From the cell containing the given text, extract its center point as (x, y) coordinate. 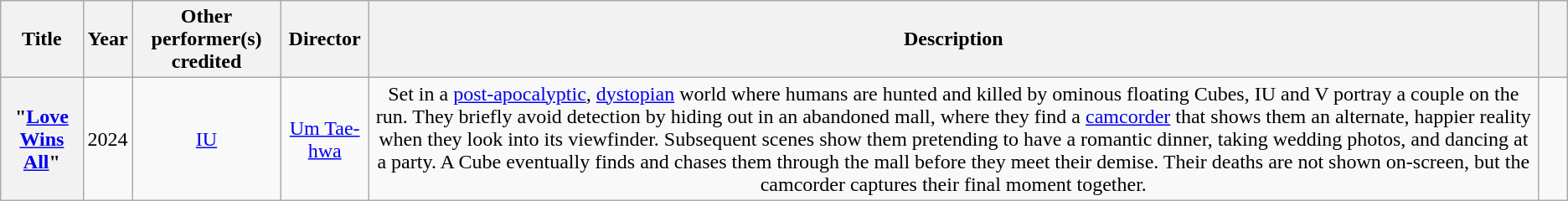
IU (206, 139)
Director (325, 39)
Other performer(s) credited (206, 39)
"Love Wins All" (42, 139)
Title (42, 39)
2024 (107, 139)
Um Tae-hwa (325, 139)
Description (953, 39)
Year (107, 39)
